Return the (X, Y) coordinate for the center point of the cell that contains the specified text.  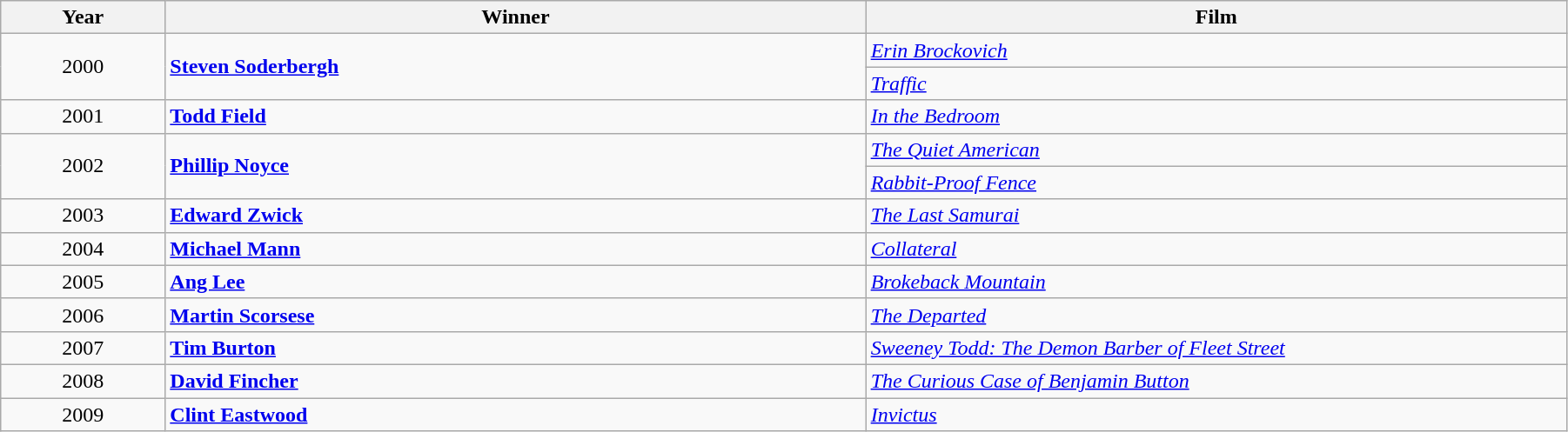
2007 (84, 348)
The Last Samurai (1216, 216)
The Quiet American (1216, 150)
The Curious Case of Benjamin Button (1216, 381)
Brokeback Mountain (1216, 282)
Edward Zwick (515, 216)
2009 (84, 415)
2000 (84, 67)
Martin Scorsese (515, 315)
Todd Field (515, 116)
In the Bedroom (1216, 116)
Year (84, 17)
Clint Eastwood (515, 415)
2001 (84, 116)
2003 (84, 216)
Michael Mann (515, 249)
Sweeney Todd: The Demon Barber of Fleet Street (1216, 348)
The Departed (1216, 315)
2008 (84, 381)
2002 (84, 166)
Winner (515, 17)
Rabbit-Proof Fence (1216, 183)
2005 (84, 282)
Tim Burton (515, 348)
2006 (84, 315)
Phillip Noyce (515, 166)
Traffic (1216, 83)
Ang Lee (515, 282)
Erin Brockovich (1216, 50)
David Fincher (515, 381)
Invictus (1216, 415)
Collateral (1216, 249)
Film (1216, 17)
2004 (84, 249)
Steven Soderbergh (515, 67)
